Search for the cell housing the specified text and yield its (X, Y) center coordinate. 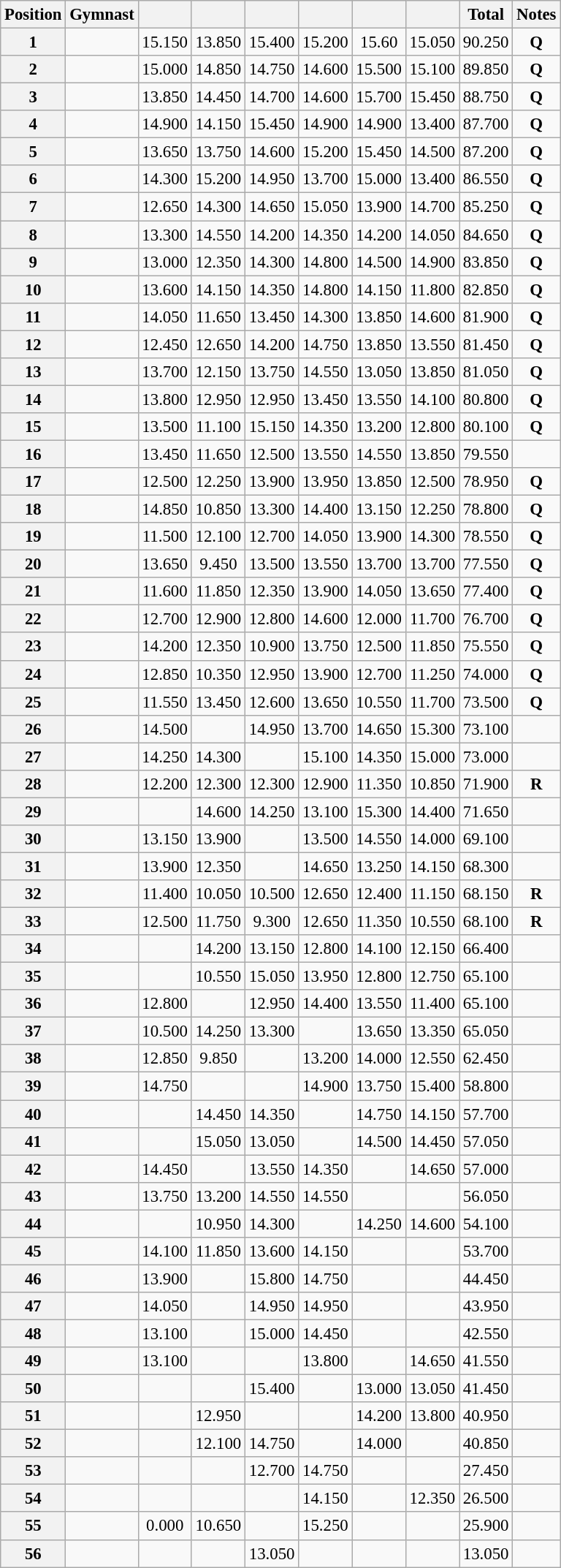
11.500 (165, 537)
41.450 (485, 1389)
87.700 (485, 124)
35 (34, 977)
68.100 (485, 922)
12.600 (272, 702)
75.550 (485, 647)
8 (34, 235)
81.900 (485, 317)
81.450 (485, 344)
50 (34, 1389)
47 (34, 1306)
26.500 (485, 1499)
36 (34, 1004)
10.350 (218, 674)
89.850 (485, 69)
71.650 (485, 811)
2 (34, 69)
80.100 (485, 427)
48 (34, 1333)
15 (34, 427)
78.800 (485, 510)
6 (34, 179)
10 (34, 289)
Position (34, 15)
9 (34, 262)
57.050 (485, 1141)
40.850 (485, 1444)
43.950 (485, 1306)
12.750 (432, 977)
4 (34, 124)
90.250 (485, 42)
54 (34, 1499)
21 (34, 591)
55 (34, 1526)
68.150 (485, 894)
87.200 (485, 152)
15.700 (378, 97)
31 (34, 866)
18 (34, 510)
86.550 (485, 179)
49 (34, 1361)
41.550 (485, 1361)
27 (34, 757)
Total (485, 15)
74.000 (485, 674)
57.000 (485, 1169)
62.450 (485, 1059)
66.400 (485, 949)
16 (34, 454)
52 (34, 1444)
11.100 (218, 427)
0.000 (165, 1526)
81.050 (485, 372)
51 (34, 1416)
76.700 (485, 619)
11.250 (432, 674)
13.350 (432, 1031)
14 (34, 399)
88.750 (485, 97)
23 (34, 647)
71.900 (485, 784)
78.950 (485, 482)
30 (34, 839)
78.550 (485, 537)
77.550 (485, 564)
10.050 (218, 894)
10.900 (272, 647)
11 (34, 317)
38 (34, 1059)
54.100 (485, 1224)
83.850 (485, 262)
5 (34, 152)
44.450 (485, 1279)
1 (34, 42)
25 (34, 702)
15.250 (326, 1526)
85.250 (485, 207)
15.60 (378, 42)
42.550 (485, 1333)
28 (34, 784)
45 (34, 1251)
9.300 (272, 922)
10.650 (218, 1526)
42 (34, 1169)
22 (34, 619)
10.950 (218, 1224)
73.000 (485, 757)
53 (34, 1471)
41 (34, 1141)
65.050 (485, 1031)
53.700 (485, 1251)
Gymnast (102, 15)
73.100 (485, 729)
12.200 (165, 784)
77.400 (485, 591)
73.500 (485, 702)
15.500 (378, 69)
69.100 (485, 839)
Notes (536, 15)
33 (34, 922)
19 (34, 537)
25.900 (485, 1526)
43 (34, 1196)
13.250 (378, 866)
79.550 (485, 454)
12.450 (165, 344)
12.400 (378, 894)
58.800 (485, 1086)
56.050 (485, 1196)
80.800 (485, 399)
44 (34, 1224)
13 (34, 372)
7 (34, 207)
12.000 (378, 619)
29 (34, 811)
20 (34, 564)
82.850 (485, 289)
12.550 (432, 1059)
34 (34, 949)
27.450 (485, 1471)
24 (34, 674)
11.150 (432, 894)
68.300 (485, 866)
40.950 (485, 1416)
12 (34, 344)
17 (34, 482)
15.800 (272, 1279)
11.600 (165, 591)
84.650 (485, 235)
37 (34, 1031)
9.450 (218, 564)
3 (34, 97)
56 (34, 1553)
26 (34, 729)
11.750 (218, 922)
32 (34, 894)
40 (34, 1114)
46 (34, 1279)
11.800 (432, 289)
39 (34, 1086)
11.550 (165, 702)
9.850 (218, 1059)
57.700 (485, 1114)
